Search for the cell housing the specified text and yield its [x, y] center coordinate. 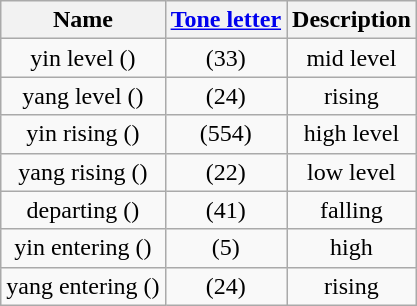
yin level () [83, 58]
(554) [226, 134]
yang level () [83, 96]
yang entering () [83, 286]
high level [352, 134]
(22) [226, 172]
low level [352, 172]
Tone letter [226, 20]
Name [83, 20]
yang rising () [83, 172]
Description [352, 20]
falling [352, 210]
(33) [226, 58]
high [352, 248]
mid level [352, 58]
(41) [226, 210]
departing () [83, 210]
(5) [226, 248]
yin rising () [83, 134]
yin entering () [83, 248]
